Output the [X, Y] coordinate of the center of the cell containing the given text.  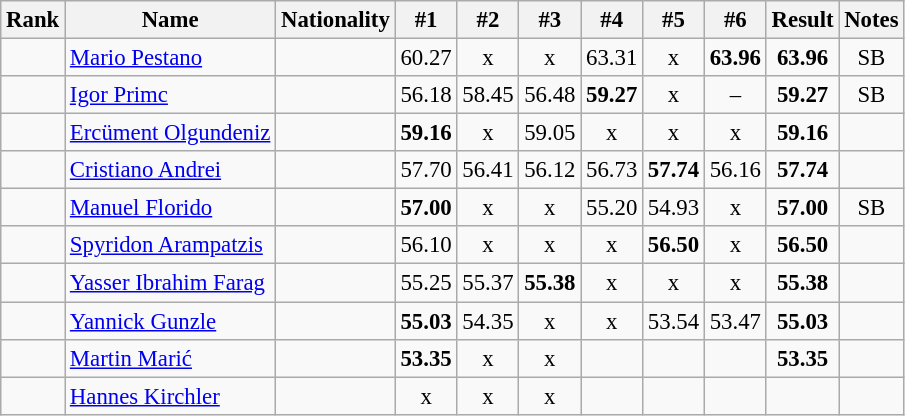
Cristiano Andrei [170, 170]
#4 [612, 20]
Yannick Gunzle [170, 321]
– [735, 95]
Result [802, 20]
60.27 [426, 58]
Hannes Kirchler [170, 396]
58.45 [488, 95]
Martin Marić [170, 358]
56.12 [550, 170]
56.41 [488, 170]
#2 [488, 20]
#3 [550, 20]
56.48 [550, 95]
Rank [33, 20]
Manuel Florido [170, 208]
63.31 [612, 58]
Ercüment Olgundeniz [170, 133]
Spyridon Arampatzis [170, 245]
Yasser Ibrahim Farag [170, 283]
Notes [872, 20]
56.18 [426, 95]
#5 [674, 20]
55.25 [426, 283]
Nationality [336, 20]
56.73 [612, 170]
55.20 [612, 208]
57.70 [426, 170]
55.37 [488, 283]
Igor Primc [170, 95]
Mario Pestano [170, 58]
54.35 [488, 321]
53.54 [674, 321]
#1 [426, 20]
56.10 [426, 245]
#6 [735, 20]
Name [170, 20]
59.05 [550, 133]
54.93 [674, 208]
53.47 [735, 321]
56.16 [735, 170]
